Pinpoint the cell where the given text exists, returning its (x, y) midpoint coordinate. 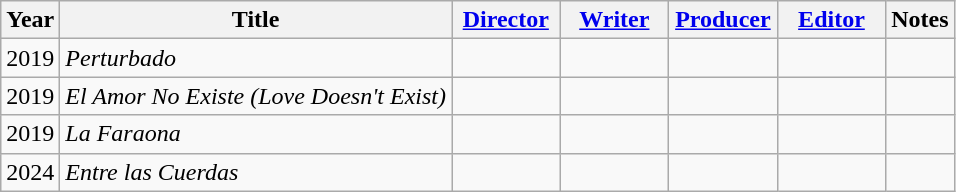
Title (256, 20)
Notes (920, 20)
Year (30, 20)
Entre las Cuerdas (256, 172)
Editor (832, 20)
Perturbado (256, 58)
La Faraona (256, 134)
2024 (30, 172)
Director (506, 20)
Writer (614, 20)
El Amor No Existe (Love Doesn't Exist) (256, 96)
Producer (724, 20)
